For the text-containing cell, return its midpoint in (X, Y) coordinate format. 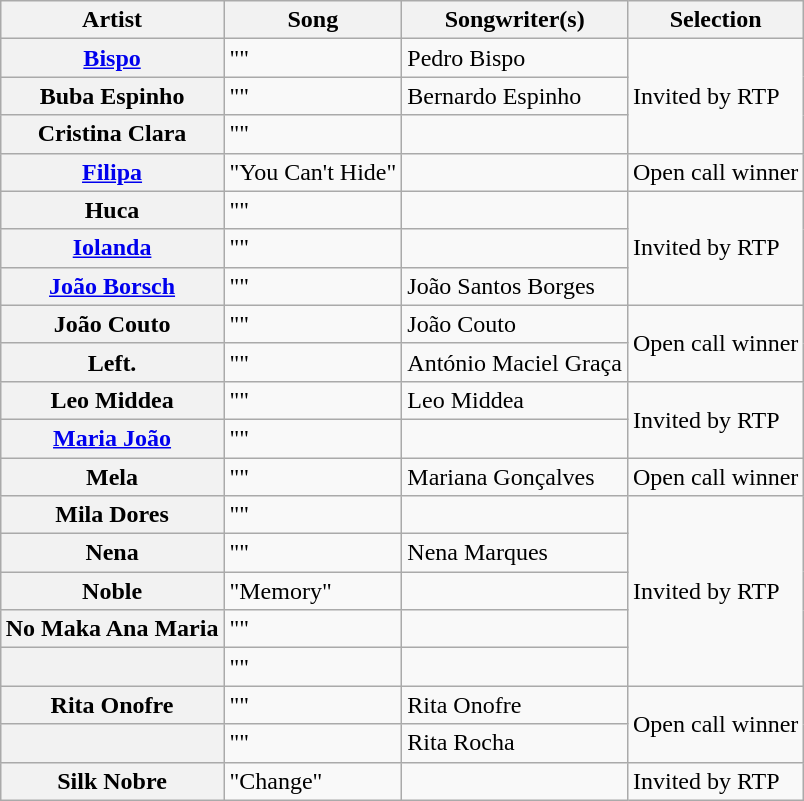
Selection (715, 20)
João Santos Borges (515, 286)
Nena Marques (515, 553)
Filipa (112, 172)
Mariana Gonçalves (515, 477)
Noble (112, 591)
Bispo (112, 58)
Huca (112, 210)
Iolanda (112, 248)
"Memory" (313, 591)
Song (313, 20)
Rita Rocha (515, 743)
Bernardo Espinho (515, 96)
"Change" (313, 781)
Artist (112, 20)
Maria João (112, 438)
João Borsch (112, 286)
Left. (112, 362)
Mela (112, 477)
"You Can't Hide" (313, 172)
No Maka Ana Maria (112, 629)
António Maciel Graça (515, 362)
Buba Espinho (112, 96)
Nena (112, 553)
Pedro Bispo (515, 58)
Songwriter(s) (515, 20)
Mila Dores (112, 515)
Silk Nobre (112, 781)
Cristina Clara (112, 134)
